From the cell containing the given text, extract its center point as [X, Y] coordinate. 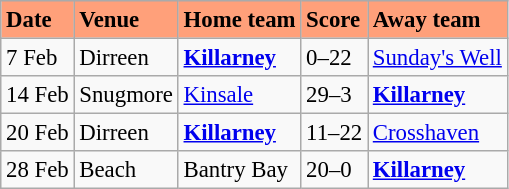
Sunday's Well [438, 57]
Kinsale [240, 94]
Away team [438, 19]
14 Feb [38, 94]
11–22 [334, 132]
Snugmore [126, 94]
28 Feb [38, 170]
0–22 [334, 57]
Beach [126, 170]
Venue [126, 19]
Home team [240, 19]
Bantry Bay [240, 170]
29–3 [334, 94]
Crosshaven [438, 132]
20–0 [334, 170]
Score [334, 19]
20 Feb [38, 132]
7 Feb [38, 57]
Date [38, 19]
